Search for the cell housing the specified text and yield its (x, y) center coordinate. 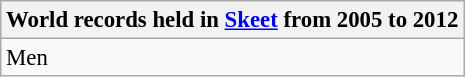
World records held in Skeet from 2005 to 2012 (232, 20)
Men (232, 58)
